Locate the cell with the specified text and output its (X, Y) center coordinate. 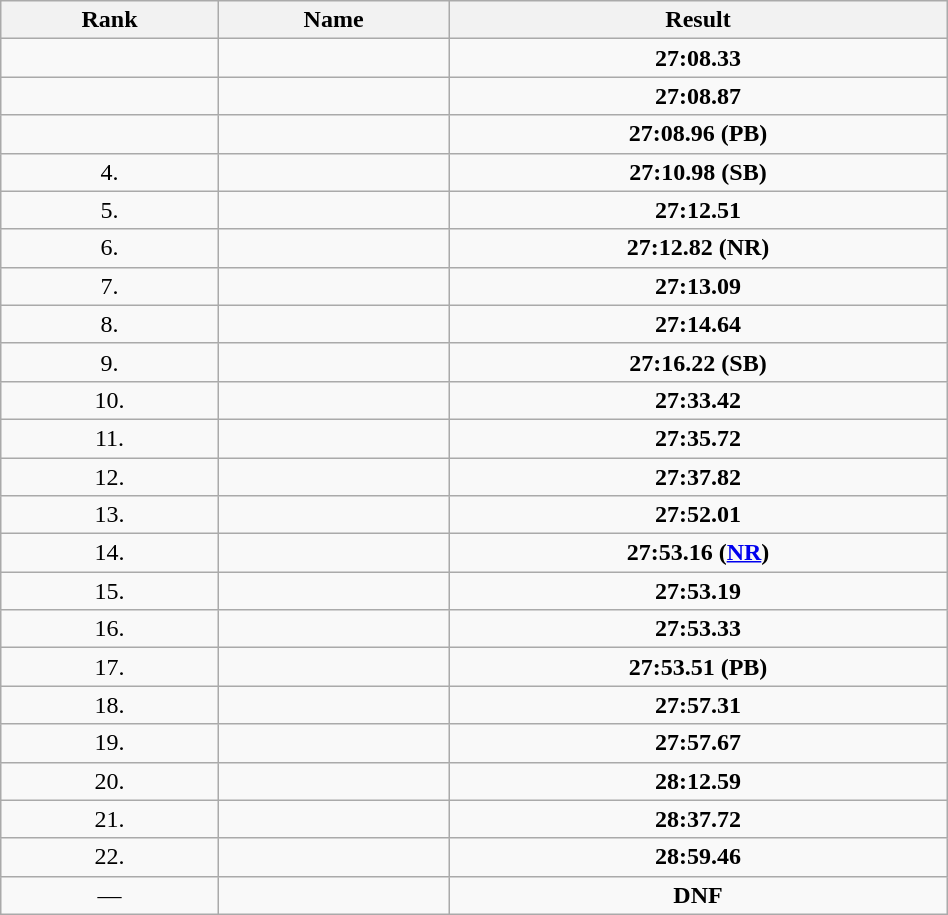
27:53.33 (698, 629)
13. (110, 515)
DNF (698, 895)
11. (110, 438)
27:12.82 (NR) (698, 248)
4. (110, 172)
14. (110, 553)
15. (110, 591)
27:53.16 (NR) (698, 553)
21. (110, 819)
27:08.33 (698, 58)
28:12.59 (698, 781)
27:53.51 (PB) (698, 667)
6. (110, 248)
27:57.31 (698, 705)
— (110, 895)
20. (110, 781)
27:16.22 (SB) (698, 362)
27:08.96 (PB) (698, 134)
8. (110, 324)
28:37.72 (698, 819)
17. (110, 667)
27:14.64 (698, 324)
28:59.46 (698, 857)
5. (110, 210)
12. (110, 477)
Name (333, 20)
27:35.72 (698, 438)
27:52.01 (698, 515)
27:12.51 (698, 210)
27:08.87 (698, 96)
22. (110, 857)
Result (698, 20)
16. (110, 629)
10. (110, 400)
27:13.09 (698, 286)
Rank (110, 20)
9. (110, 362)
27:10.98 (SB) (698, 172)
27:33.42 (698, 400)
27:57.67 (698, 743)
7. (110, 286)
27:53.19 (698, 591)
19. (110, 743)
27:37.82 (698, 477)
18. (110, 705)
